Determine the (X, Y) coordinate at the center of the cell enclosing the given text.  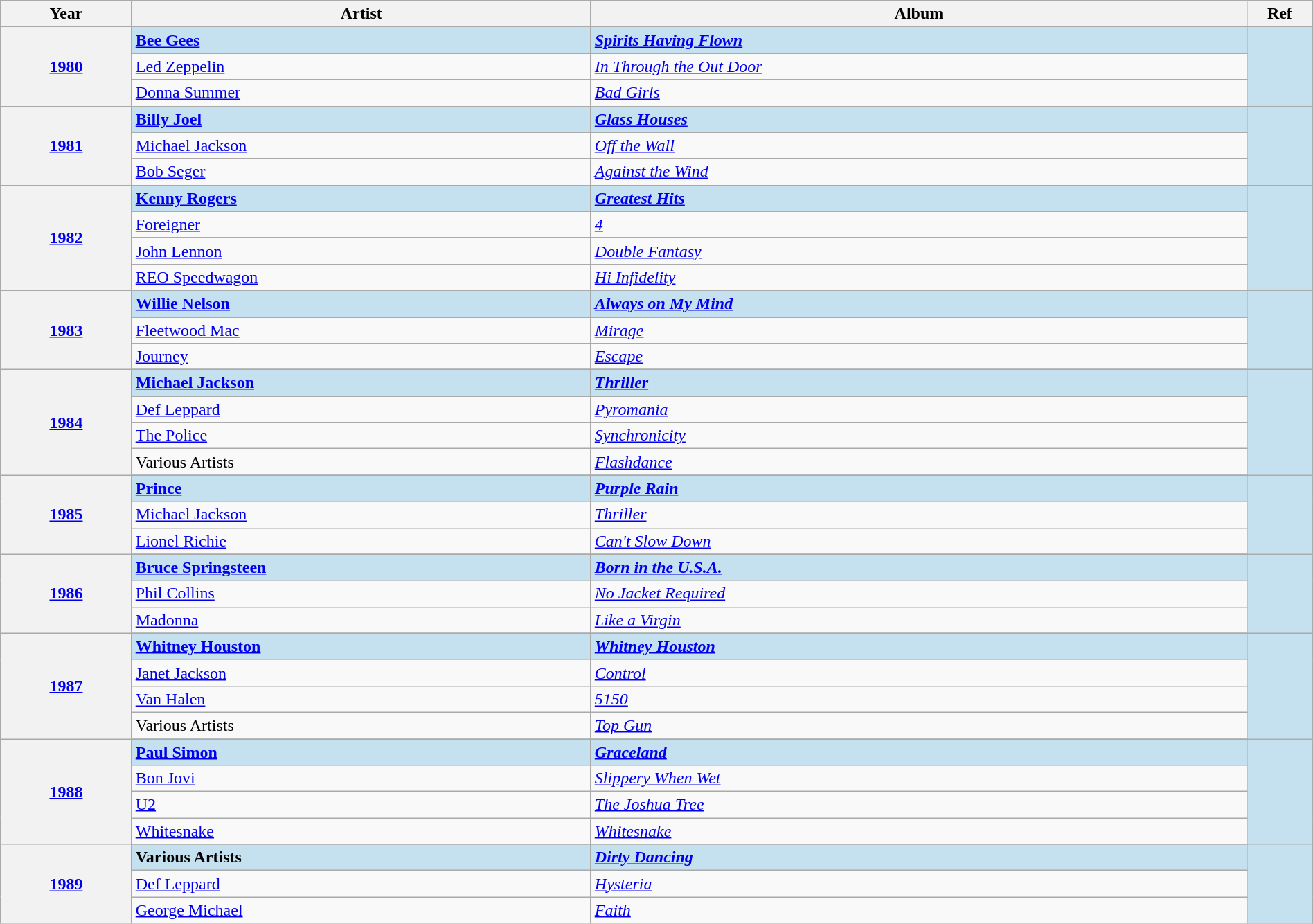
1987 (66, 686)
Hi Infidelity (918, 277)
1989 (66, 884)
Against the Wind (918, 172)
Dirty Dancing (918, 858)
REO Speedwagon (361, 277)
Top Gun (918, 725)
The Joshua Tree (918, 805)
1981 (66, 145)
1983 (66, 330)
Paul Simon (361, 752)
Double Fantasy (918, 251)
Willie Nelson (361, 303)
Always on My Mind (918, 303)
U2 (361, 805)
1985 (66, 515)
Artist (361, 14)
Escape (918, 357)
Slippery When Wet (918, 779)
George Michael (361, 910)
1980 (66, 66)
Spirits Having Flown (918, 40)
Journey (361, 357)
Phil Collins (361, 594)
Glass Houses (918, 119)
The Police (361, 436)
Janet Jackson (361, 673)
Off the Wall (918, 145)
Billy Joel (361, 119)
In Through the Out Door (918, 66)
Mirage (918, 330)
1986 (66, 594)
Purple Rain (918, 488)
1988 (66, 791)
Born in the U.S.A. (918, 567)
Like a Virgin (918, 620)
John Lennon (361, 251)
1982 (66, 238)
Lionel Richie (361, 541)
Year (66, 14)
Graceland (918, 752)
Bee Gees (361, 40)
Hysteria (918, 884)
Greatest Hits (918, 198)
Prince (361, 488)
Control (918, 673)
Bad Girls (918, 93)
Fleetwood Mac (361, 330)
Van Halen (361, 699)
Bon Jovi (361, 779)
Faith (918, 910)
1984 (66, 423)
Pyromania (918, 409)
Flashdance (918, 462)
Foreigner (361, 224)
5150 (918, 699)
Donna Summer (361, 93)
Madonna (361, 620)
4 (918, 224)
Can't Slow Down (918, 541)
Album (918, 14)
Synchronicity (918, 436)
No Jacket Required (918, 594)
Ref (1280, 14)
Bruce Springsteen (361, 567)
Led Zeppelin (361, 66)
Bob Seger (361, 172)
Kenny Rogers (361, 198)
